Locate the cell with the specified text and output its [X, Y] center coordinate. 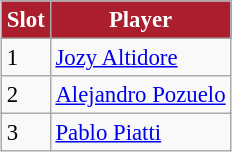
Alejandro Pozuelo [140, 95]
1 [26, 58]
Slot [26, 20]
Player [140, 20]
3 [26, 133]
2 [26, 95]
Jozy Altidore [140, 58]
Pablo Piatti [140, 133]
